Determine the [x, y] coordinate at the center of the cell enclosing the given text.  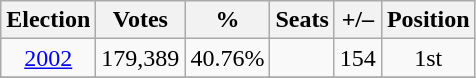
2002 [48, 58]
Seats [302, 20]
179,389 [140, 58]
Election [48, 20]
1st [428, 58]
154 [358, 58]
Position [428, 20]
% [228, 20]
Votes [140, 20]
+/– [358, 20]
40.76% [228, 58]
